From the cell containing the given text, extract its center point as (X, Y) coordinate. 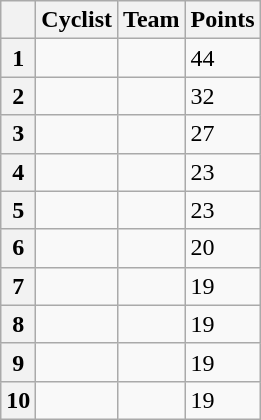
5 (18, 210)
Team (152, 20)
32 (222, 96)
4 (18, 172)
44 (222, 58)
Points (222, 20)
Cyclist (77, 20)
7 (18, 286)
20 (222, 248)
1 (18, 58)
9 (18, 362)
2 (18, 96)
8 (18, 324)
10 (18, 400)
6 (18, 248)
3 (18, 134)
27 (222, 134)
